Return [x, y] of the center of cell containing provided text 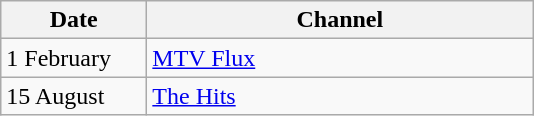
MTV Flux [340, 58]
1 February [74, 58]
The Hits [340, 96]
Channel [340, 20]
15 August [74, 96]
Date [74, 20]
